Identify which cell holds the provided text, then report its [x, y] central coordinate. 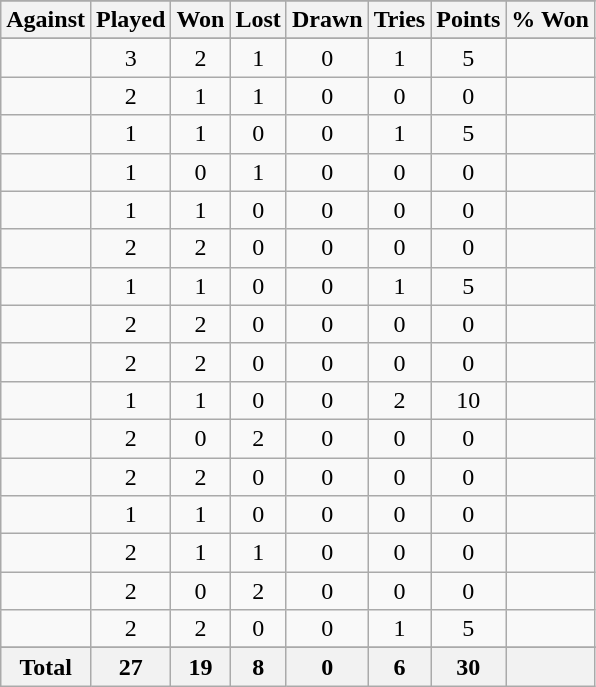
Won [200, 20]
Lost [258, 20]
Drawn [327, 20]
Points [468, 20]
27 [130, 667]
Tries [400, 20]
6 [400, 667]
8 [258, 667]
Total [46, 667]
Played [130, 20]
10 [468, 400]
Against [46, 20]
3 [130, 58]
30 [468, 667]
19 [200, 667]
% Won [550, 20]
